Return the (x, y) coordinate for the center point of the cell that contains the specified text.  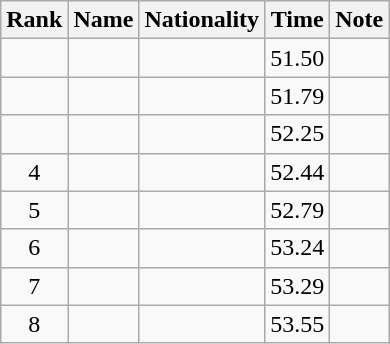
Note (360, 20)
4 (34, 172)
7 (34, 286)
53.29 (298, 286)
6 (34, 248)
53.55 (298, 324)
51.79 (298, 96)
8 (34, 324)
Name (104, 20)
52.79 (298, 210)
Time (298, 20)
51.50 (298, 58)
52.25 (298, 134)
Rank (34, 20)
5 (34, 210)
Nationality (202, 20)
53.24 (298, 248)
52.44 (298, 172)
